Return [x, y] of the center of cell containing provided text 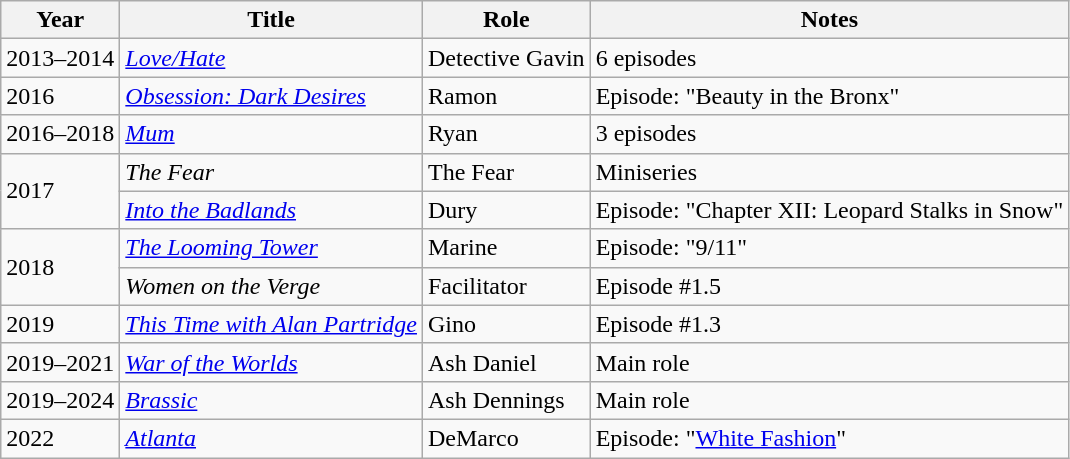
Marine [506, 248]
Ash Daniel [506, 362]
Facilitator [506, 286]
2013–2014 [60, 58]
6 episodes [830, 58]
2016 [60, 96]
Detective Gavin [506, 58]
Atlanta [272, 438]
2019 [60, 324]
Brassic [272, 400]
The Looming Tower [272, 248]
2016–2018 [60, 134]
Episode: "9/11" [830, 248]
Women on the Verge [272, 286]
2019–2021 [60, 362]
This Time with Alan Partridge [272, 324]
2018 [60, 267]
Episode: "Chapter XII: Leopard Stalks in Snow" [830, 210]
Gino [506, 324]
Ryan [506, 134]
Love/Hate [272, 58]
Episode #1.5 [830, 286]
Ash Dennings [506, 400]
Ramon [506, 96]
Episode: "White Fashion" [830, 438]
3 episodes [830, 134]
Dury [506, 210]
Obsession: Dark Desires [272, 96]
Miniseries [830, 172]
2019–2024 [60, 400]
War of the Worlds [272, 362]
Episode: "Beauty in the Bronx" [830, 96]
DeMarco [506, 438]
2017 [60, 191]
Role [506, 20]
Title [272, 20]
Mum [272, 134]
Notes [830, 20]
Year [60, 20]
2022 [60, 438]
Episode #1.3 [830, 324]
Into the Badlands [272, 210]
